Return (X, Y) of the center of cell containing provided text 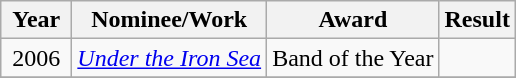
Band of the Year (353, 58)
Award (353, 20)
Result (477, 20)
Under the Iron Sea (170, 58)
2006 (36, 58)
Nominee/Work (170, 20)
Year (36, 20)
